Identify which cell holds the provided text, then report its (X, Y) central coordinate. 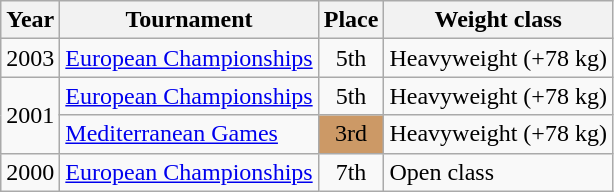
2000 (30, 172)
3rd (351, 134)
Year (30, 20)
Mediterranean Games (189, 134)
2001 (30, 115)
Place (351, 20)
7th (351, 172)
Tournament (189, 20)
2003 (30, 58)
Weight class (498, 20)
Open class (498, 172)
